Scan for the cell matching the given text and deliver its [X, Y] coordinate at center. 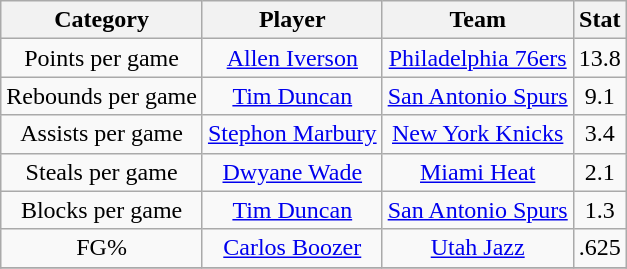
Allen Iverson [292, 58]
Player [292, 20]
Assists per game [102, 134]
Rebounds per game [102, 96]
13.8 [600, 58]
Stat [600, 20]
3.4 [600, 134]
Stephon Marbury [292, 134]
Category [102, 20]
Team [478, 20]
.625 [600, 248]
Blocks per game [102, 210]
Philadelphia 76ers [478, 58]
2.1 [600, 172]
9.1 [600, 96]
Points per game [102, 58]
1.3 [600, 210]
Miami Heat [478, 172]
Carlos Boozer [292, 248]
FG% [102, 248]
Dwyane Wade [292, 172]
Steals per game [102, 172]
Utah Jazz [478, 248]
New York Knicks [478, 134]
